Extract the [x, y] coordinate from the center of the cell holding the provided text.  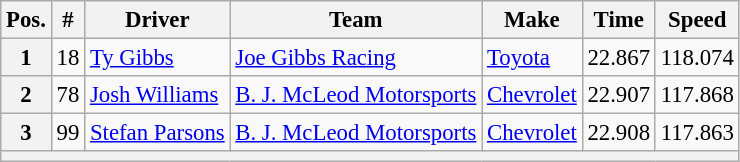
22.867 [618, 58]
Team [356, 20]
# [68, 20]
Ty Gibbs [158, 58]
2 [26, 95]
117.868 [697, 95]
Make [532, 20]
Time [618, 20]
1 [26, 58]
118.074 [697, 58]
Stefan Parsons [158, 133]
99 [68, 133]
Driver [158, 20]
Joe Gibbs Racing [356, 58]
Pos. [26, 20]
22.907 [618, 95]
78 [68, 95]
18 [68, 58]
117.863 [697, 133]
Toyota [532, 58]
3 [26, 133]
Josh Williams [158, 95]
Speed [697, 20]
22.908 [618, 133]
